Provide the [x, y] coordinate of the cell's center where the given text is located.  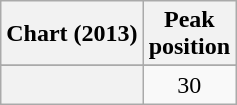
30 [189, 85]
Peak position [189, 34]
Chart (2013) [72, 34]
